Identify which cell holds the provided text, then report its [X, Y] central coordinate. 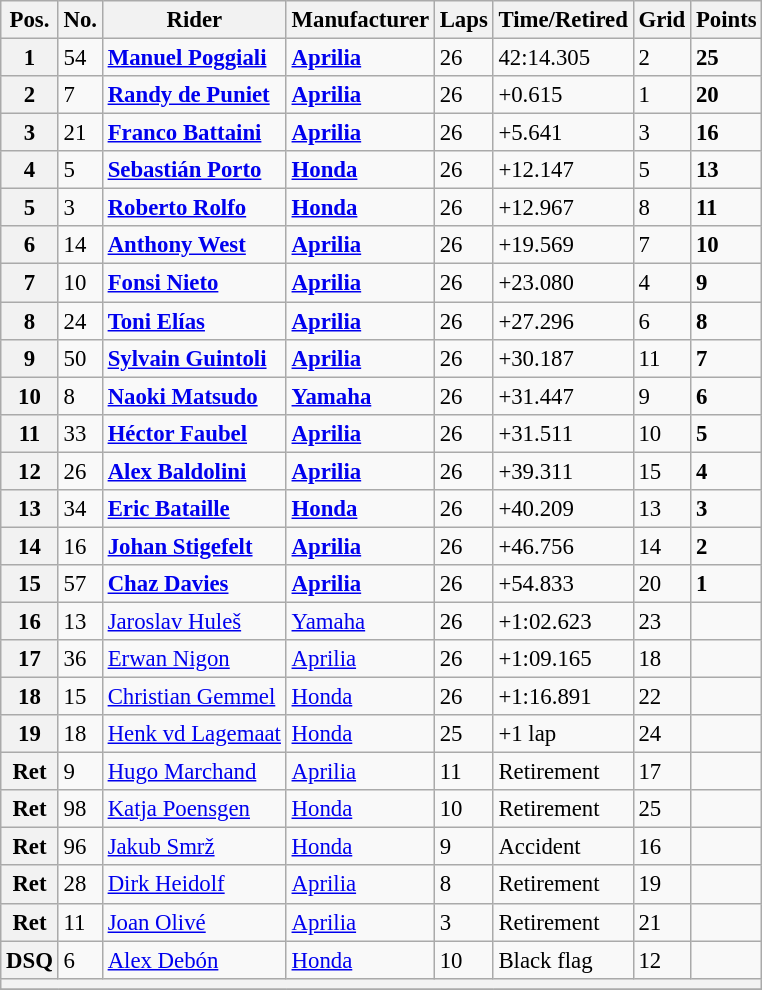
+12.967 [563, 208]
Johan Stigefelt [194, 546]
Hugo Marchand [194, 772]
+1:16.891 [563, 697]
+1:02.623 [563, 621]
+54.833 [563, 584]
Joan Olivé [194, 922]
33 [80, 433]
+1 lap [563, 734]
+46.756 [563, 546]
+31.511 [563, 433]
+27.296 [563, 321]
Sebastián Porto [194, 170]
+40.209 [563, 509]
Jakub Smrž [194, 847]
Sylvain Guintoli [194, 358]
Naoki Matsudo [194, 396]
98 [80, 809]
Manuel Poggiali [194, 58]
+1:09.165 [563, 659]
Franco Battaini [194, 133]
Héctor Faubel [194, 433]
Toni Elías [194, 321]
Rider [194, 20]
Anthony West [194, 245]
50 [80, 358]
42:14.305 [563, 58]
Roberto Rolfo [194, 208]
Time/Retired [563, 20]
Dirk Heidolf [194, 885]
Katja Poensgen [194, 809]
+0.615 [563, 95]
36 [80, 659]
96 [80, 847]
Points [726, 20]
Christian Gemmel [194, 697]
Alex Debón [194, 960]
Eric Bataille [194, 509]
+12.147 [563, 170]
Grid [662, 20]
Pos. [30, 20]
+30.187 [563, 358]
Accident [563, 847]
28 [80, 885]
No. [80, 20]
Chaz Davies [194, 584]
Jaroslav Huleš [194, 621]
+19.569 [563, 245]
Laps [464, 20]
+23.080 [563, 283]
22 [662, 697]
23 [662, 621]
DSQ [30, 960]
Manufacturer [360, 20]
Randy de Puniet [194, 95]
Erwan Nigon [194, 659]
Henk vd Lagemaat [194, 734]
57 [80, 584]
54 [80, 58]
Alex Baldolini [194, 471]
34 [80, 509]
+5.641 [563, 133]
+39.311 [563, 471]
+31.447 [563, 396]
Black flag [563, 960]
Fonsi Nieto [194, 283]
